Provide the [x, y] coordinate of the cell's center where the given text is located.  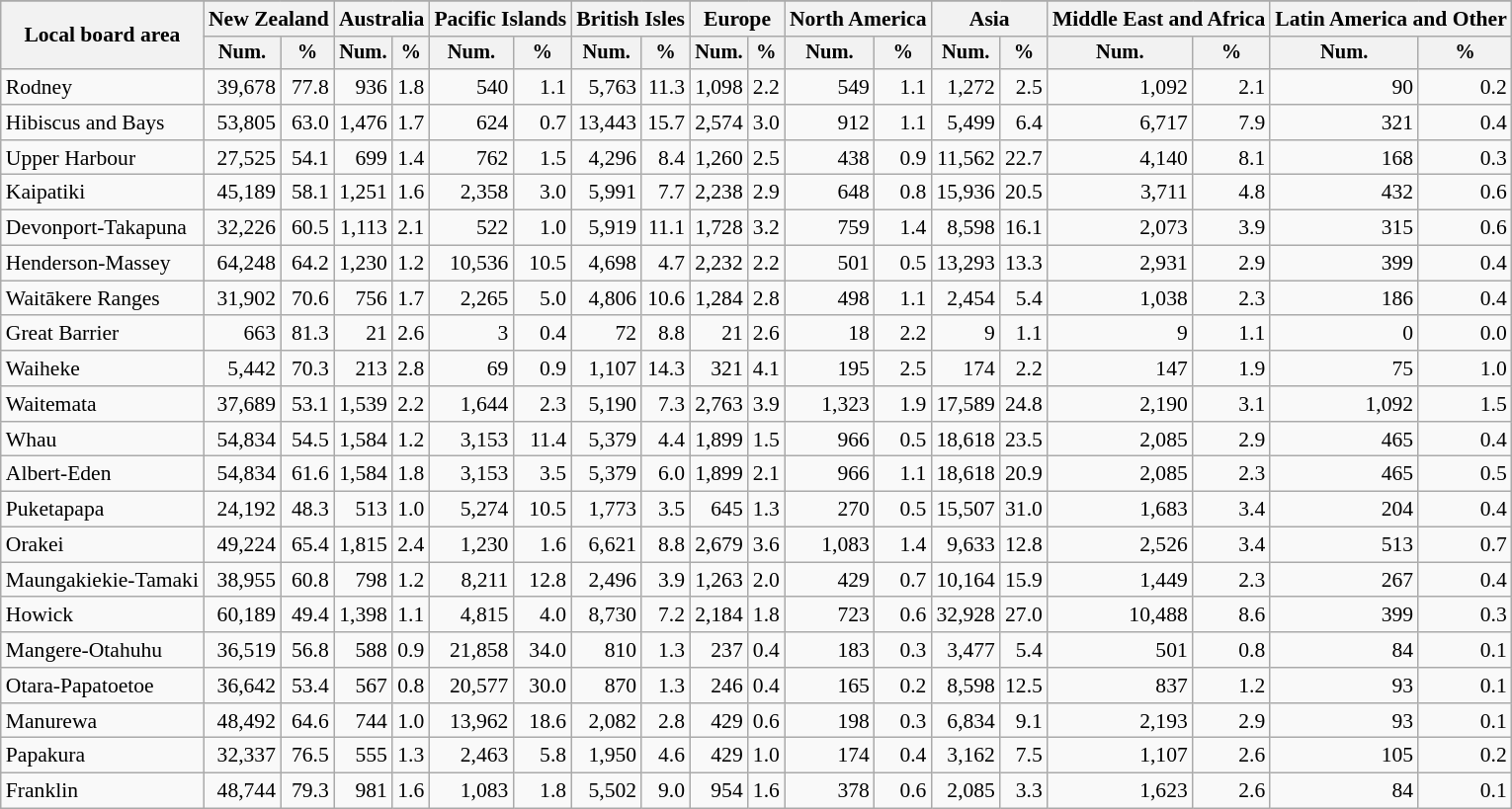
Waitākere Ranges [103, 298]
76.5 [307, 756]
39,678 [242, 87]
759 [830, 228]
North America [858, 19]
762 [470, 158]
5,502 [607, 791]
75 [1344, 368]
6.4 [1024, 122]
1,113 [364, 228]
645 [719, 510]
Hibiscus and Bays [103, 122]
2,574 [719, 122]
10,164 [965, 580]
2,073 [1121, 228]
2,238 [719, 193]
246 [719, 686]
1,038 [1121, 298]
798 [364, 580]
4.8 [1231, 193]
5,991 [607, 193]
53,805 [242, 122]
7.2 [666, 615]
2.0 [767, 580]
Europe [737, 19]
3,477 [965, 650]
549 [830, 87]
Rodney [103, 87]
31,902 [242, 298]
4.4 [666, 440]
32,928 [965, 615]
Great Barrier [103, 334]
1,950 [607, 756]
5.8 [542, 756]
1,260 [719, 158]
12.5 [1024, 686]
27.0 [1024, 615]
936 [364, 87]
648 [830, 193]
7.5 [1024, 756]
4,815 [470, 615]
90 [1344, 87]
2,454 [965, 298]
24,192 [242, 510]
3,711 [1121, 193]
27,525 [242, 158]
3.2 [767, 228]
11.1 [666, 228]
Devonport-Takapuna [103, 228]
New Zealand [269, 19]
498 [830, 298]
16.1 [1024, 228]
1,272 [965, 87]
1,251 [364, 193]
63.0 [307, 122]
36,519 [242, 650]
9.0 [666, 791]
1,728 [719, 228]
186 [1344, 298]
870 [607, 686]
2,526 [1121, 545]
Waiheke [103, 368]
4,698 [607, 264]
4.6 [666, 756]
2,763 [719, 404]
60,189 [242, 615]
38,955 [242, 580]
2.4 [411, 545]
11,562 [965, 158]
522 [470, 228]
17,589 [965, 404]
60.5 [307, 228]
Latin America and Other [1391, 19]
Local board area [103, 36]
2,931 [1121, 264]
4,296 [607, 158]
13,443 [607, 122]
30.0 [542, 686]
183 [830, 650]
18.6 [542, 721]
1,644 [470, 404]
13.3 [1024, 264]
8,730 [607, 615]
Pacific Islands [500, 19]
624 [470, 122]
69 [470, 368]
2,193 [1121, 721]
3.6 [767, 545]
2,679 [719, 545]
81.3 [307, 334]
58.1 [307, 193]
5,274 [470, 510]
77.8 [307, 87]
13,293 [965, 264]
Howick [103, 615]
213 [364, 368]
0 [1344, 334]
105 [1344, 756]
18 [830, 334]
8,211 [470, 580]
981 [364, 791]
165 [830, 686]
1,683 [1121, 510]
Whau [103, 440]
3,162 [965, 756]
1,476 [364, 122]
60.8 [307, 580]
10,536 [470, 264]
9.1 [1024, 721]
1,098 [719, 87]
195 [830, 368]
31.0 [1024, 510]
23.5 [1024, 440]
2,232 [719, 264]
14.3 [666, 368]
Manurewa [103, 721]
6,717 [1121, 122]
4.7 [666, 264]
1,815 [364, 545]
20,577 [470, 686]
954 [719, 791]
168 [1344, 158]
1,623 [1121, 791]
2,190 [1121, 404]
11.4 [542, 440]
70.3 [307, 368]
2,463 [470, 756]
5,499 [965, 122]
1,323 [830, 404]
48.3 [307, 510]
4,806 [607, 298]
10,488 [1121, 615]
8.4 [666, 158]
270 [830, 510]
48,492 [242, 721]
1,263 [719, 580]
198 [830, 721]
49,224 [242, 545]
3.1 [1231, 404]
1,398 [364, 615]
15.9 [1024, 580]
5,190 [607, 404]
5,442 [242, 368]
1,284 [719, 298]
Otara-Papatoetoe [103, 686]
432 [1344, 193]
53.4 [307, 686]
699 [364, 158]
64.2 [307, 264]
810 [607, 650]
49.4 [307, 615]
Kaipatiki [103, 193]
20.5 [1024, 193]
22.7 [1024, 158]
9,633 [965, 545]
Franklin [103, 791]
Orakei [103, 545]
34.0 [542, 650]
267 [1344, 580]
Maungakiekie-Tamaki [103, 580]
6.0 [666, 474]
5,919 [607, 228]
32,337 [242, 756]
24.8 [1024, 404]
Mangere-Otahuhu [103, 650]
147 [1121, 368]
32,226 [242, 228]
11.3 [666, 87]
540 [470, 87]
64.6 [307, 721]
438 [830, 158]
2,184 [719, 615]
Upper Harbour [103, 158]
36,642 [242, 686]
7.3 [666, 404]
7.9 [1231, 122]
3 [470, 334]
837 [1121, 686]
3.3 [1024, 791]
54.1 [307, 158]
2,265 [470, 298]
8.1 [1231, 158]
2,082 [607, 721]
2,358 [470, 193]
315 [1344, 228]
8.6 [1231, 615]
756 [364, 298]
555 [364, 756]
72 [607, 334]
723 [830, 615]
4.0 [542, 615]
64,248 [242, 264]
Australia [381, 19]
79.3 [307, 791]
56.8 [307, 650]
54.5 [307, 440]
Puketapapa [103, 510]
21,858 [470, 650]
4,140 [1121, 158]
4.1 [767, 368]
Henderson-Massey [103, 264]
15,936 [965, 193]
588 [364, 650]
13,962 [470, 721]
Albert-Eden [103, 474]
Waitemata [103, 404]
53.1 [307, 404]
6,834 [965, 721]
20.9 [1024, 474]
70.6 [307, 298]
2,496 [607, 580]
Papakura [103, 756]
6,621 [607, 545]
0.0 [1465, 334]
15.7 [666, 122]
10.6 [666, 298]
British Isles [630, 19]
1,773 [607, 510]
663 [242, 334]
204 [1344, 510]
744 [364, 721]
Middle East and Africa [1158, 19]
378 [830, 791]
45,189 [242, 193]
237 [719, 650]
567 [364, 686]
1,539 [364, 404]
61.6 [307, 474]
912 [830, 122]
48,744 [242, 791]
5,763 [607, 87]
37,689 [242, 404]
15,507 [965, 510]
7.7 [666, 193]
1,449 [1121, 580]
65.4 [307, 545]
5.0 [542, 298]
Asia [988, 19]
